Find where the given text appears and provide that cell's center as (x, y) coordinate. 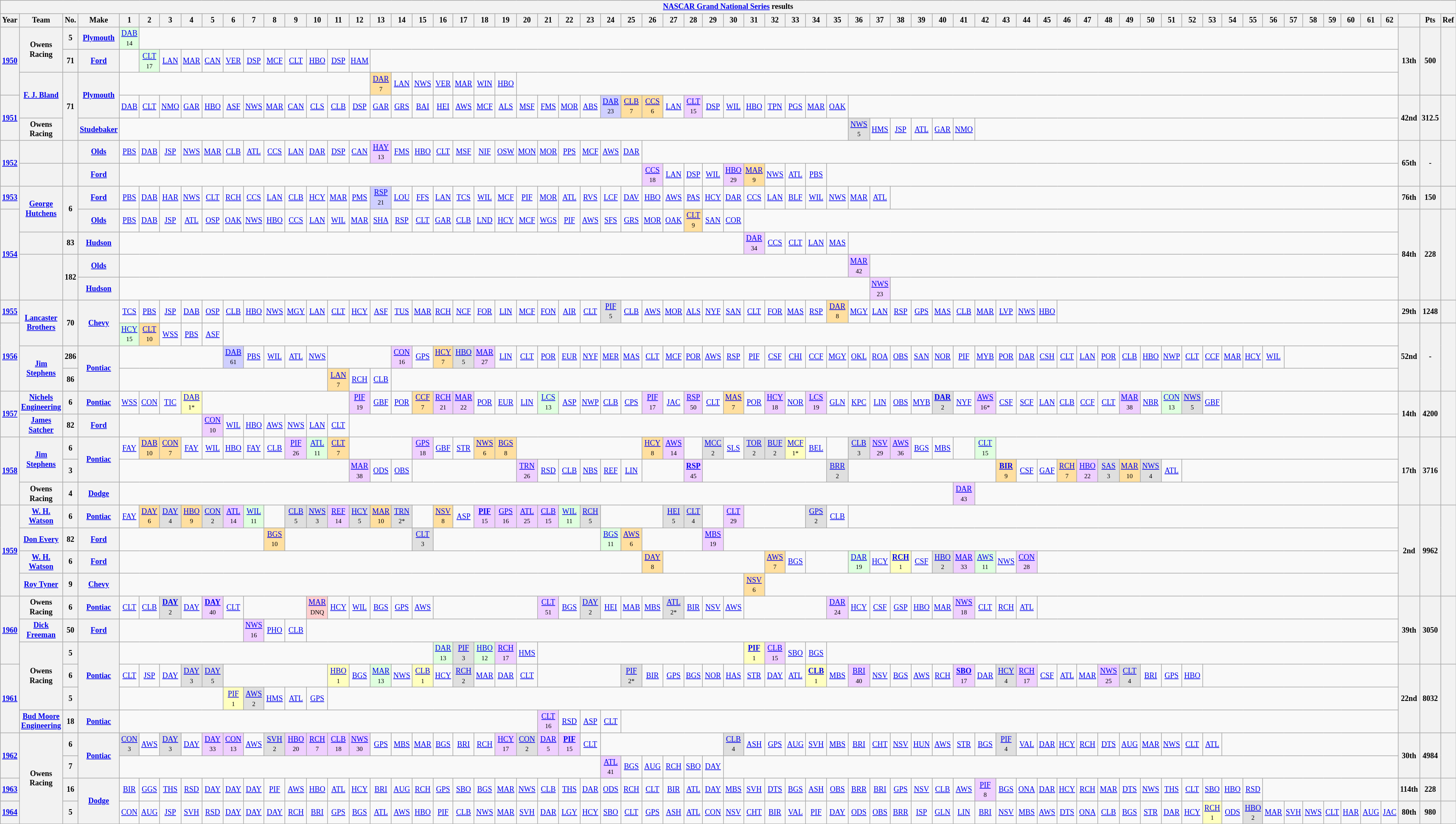
HCY4 (1006, 676)
WIN (485, 84)
17th (1409, 471)
OKL (859, 357)
MON (527, 152)
SFS (611, 220)
DAY8 (653, 562)
HBO12 (485, 653)
PIF3 (463, 653)
12 (360, 20)
CLB5 (296, 516)
27 (673, 20)
No. (70, 20)
ATL25 (527, 516)
1956 (10, 357)
11 (338, 20)
MER (611, 357)
REF14 (338, 516)
PIF5 (611, 311)
46 (1067, 20)
GPS18 (423, 448)
DAR19 (859, 562)
F. J. Bland (41, 95)
HCY8 (653, 448)
CLT7 (338, 448)
Dick Freeman (41, 631)
BIR9 (1006, 471)
GAF (1047, 471)
26 (653, 20)
CPS (631, 403)
PHO (275, 631)
HBO29 (733, 175)
CLT16 (548, 721)
1 (129, 20)
4984 (1430, 755)
65th (1409, 163)
1959 (10, 551)
CCF7 (423, 403)
TPN (775, 107)
DAR13 (443, 653)
NSV8 (443, 516)
500 (1430, 61)
RCH5 (591, 516)
54 (1232, 20)
Roy Tyner (41, 585)
GPS2 (816, 516)
14 (401, 20)
NIF (485, 152)
RSP50 (693, 403)
LOU (401, 198)
Don Every (41, 539)
CLT17 (149, 61)
1950 (10, 61)
1248 (1430, 311)
BUF2 (775, 448)
CLT3 (423, 539)
35 (838, 20)
CLT29 (733, 516)
45 (1047, 20)
1954 (10, 255)
80th (1409, 813)
19 (506, 20)
PIF8 (985, 790)
MAR9 (754, 175)
HBO9 (192, 516)
62 (1389, 20)
TIC (171, 403)
FFS (423, 198)
AWS2 (254, 699)
NWS16 (254, 631)
1951 (10, 118)
CSH (1047, 357)
10 (317, 20)
42nd (1409, 118)
KPC (859, 403)
NBS (591, 471)
LCS19 (816, 403)
HBO20 (296, 744)
DAR2 (943, 403)
GPS16 (506, 516)
CCS18 (653, 175)
DAR34 (754, 243)
GSP (901, 608)
32 (775, 20)
36 (859, 20)
42 (985, 20)
NWS4 (1151, 471)
HBO5 (463, 357)
29 (713, 20)
1962 (10, 755)
25 (631, 20)
MAS7 (733, 403)
BLF (795, 198)
Lancaster Brothers (41, 322)
28 (693, 20)
RCH2 (463, 676)
9962 (1430, 551)
MBS19 (713, 539)
SLS (733, 448)
1961 (10, 698)
60 (1351, 20)
DAB14 (129, 38)
21 (548, 20)
REF (611, 471)
52nd (1409, 357)
ISP (922, 813)
Ref (1448, 20)
PIF4 (1006, 744)
Bud Moore Engineering (41, 721)
PIF2* (631, 676)
SBO17 (964, 676)
DAR8 (838, 311)
TRN2* (401, 516)
58 (1313, 20)
4200 (1430, 414)
MAR33 (964, 562)
MCC2 (713, 448)
8 (275, 20)
BGS8 (506, 448)
3050 (1430, 631)
TUS (401, 311)
1963 (10, 790)
23 (591, 20)
55 (1253, 20)
PGS (795, 107)
37 (880, 20)
BAI (423, 107)
SHA (381, 220)
DAB1* (192, 403)
DAB10 (149, 448)
FON (548, 311)
PIF19 (360, 403)
17 (463, 20)
LVP (1006, 311)
8032 (1430, 698)
13 (381, 20)
53 (1212, 20)
NBR (1151, 403)
MAR13 (381, 676)
CON16 (401, 357)
George Hutchens (41, 209)
CON10 (213, 426)
RSP21 (381, 198)
HCY5 (360, 516)
TRN26 (527, 471)
AWS11 (985, 562)
James Satcher (41, 426)
84th (1409, 255)
83 (70, 243)
2nd (1409, 551)
29th (1409, 311)
MAB (631, 608)
51 (1171, 20)
MCF1* (795, 448)
BRI40 (859, 676)
CLT9 (693, 220)
NWS30 (360, 744)
DAR43 (964, 494)
2 (149, 20)
NWS18 (964, 608)
1957 (10, 414)
Studebaker (99, 129)
Year (10, 20)
LND (485, 220)
CLB3 (859, 448)
AWS14 (673, 448)
CON28 (1027, 562)
HCY15 (129, 334)
WGS (548, 220)
39 (922, 20)
BRR2 (838, 471)
NWS6 (485, 448)
PMS (360, 198)
DAR24 (838, 608)
57 (1293, 20)
312.5 (1430, 118)
Team (41, 20)
NASCAR Grand National Series results (728, 7)
56 (1274, 20)
NSV6 (754, 585)
DAR7 (381, 84)
1952 (10, 163)
RSP45 (693, 471)
ATL41 (611, 767)
PPS (569, 152)
HAY13 (381, 152)
HCY17 (506, 744)
47 (1088, 20)
HAM (360, 61)
NWS3 (317, 516)
BGS10 (275, 539)
MAR27 (485, 357)
ROA (880, 357)
BGS11 (611, 539)
DAY5 (213, 676)
DAV (631, 198)
31 (754, 20)
PAS (693, 198)
LCF (611, 198)
BEL (816, 448)
PIF17 (653, 403)
AWS16* (985, 403)
114th (1409, 790)
41 (964, 20)
CLS (317, 107)
CLT10 (149, 334)
1958 (10, 471)
ABS (591, 107)
HBO1 (338, 676)
AWS36 (901, 448)
13th (1409, 61)
14th (1409, 414)
DAY6 (149, 516)
15 (423, 20)
30 (733, 20)
MAR42 (859, 266)
59 (1333, 20)
OSW (506, 152)
NSV29 (880, 448)
22 (569, 20)
LAN7 (338, 380)
SVH2 (275, 744)
1955 (10, 311)
1964 (10, 813)
DAB61 (233, 357)
AWS6 (631, 539)
CLB4 (733, 744)
AWS7 (775, 562)
43 (1006, 20)
AIR (569, 311)
HBO22 (1088, 471)
980 (1430, 813)
LCS13 (548, 403)
76th (1409, 198)
CLB18 (338, 744)
49 (1130, 20)
39th (1409, 631)
CLB7 (631, 107)
HCY18 (775, 403)
HAS (733, 676)
CON3 (129, 744)
NWS25 (1108, 676)
70 (70, 322)
Pts (1430, 20)
MAR22 (463, 403)
LGY (569, 813)
ATL11 (317, 448)
NWS23 (880, 289)
GGS (149, 790)
150 (1430, 198)
38 (901, 20)
SAS3 (1108, 471)
CHI (795, 357)
PIF26 (296, 448)
20 (527, 20)
DAY33 (213, 744)
182 (70, 277)
48 (1108, 20)
ATL14 (233, 516)
NCF (463, 311)
CLT51 (548, 608)
3716 (1430, 471)
44 (1027, 20)
1953 (10, 198)
HEI5 (673, 516)
RCH21 (443, 403)
TOR2 (754, 448)
33 (795, 20)
40 (943, 20)
CON7 (171, 448)
DAY4 (171, 516)
RVS (591, 198)
DAY40 (213, 608)
COR (733, 220)
22nd (1409, 698)
HCY7 (443, 357)
34 (816, 20)
SCF (1027, 403)
1960 (10, 631)
MARDNQ (317, 608)
52 (1192, 20)
286 (70, 357)
DAR23 (611, 107)
Make (99, 20)
Nichels Engineering (41, 403)
61 (1371, 20)
HUN (922, 744)
86 (70, 380)
24 (611, 20)
ATL2* (673, 608)
CCS6 (653, 107)
DAR5 (548, 744)
30th (1409, 755)
